Capture the cell that displays the provided text and extract its (x, y) central coordinate. 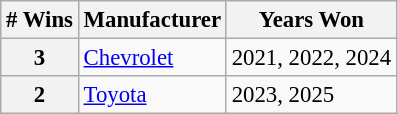
2021, 2022, 2024 (311, 58)
# Wins (40, 20)
Toyota (152, 95)
2023, 2025 (311, 95)
Manufacturer (152, 20)
Chevrolet (152, 58)
Years Won (311, 20)
2 (40, 95)
3 (40, 58)
